Return [x, y] of the center of cell containing provided text 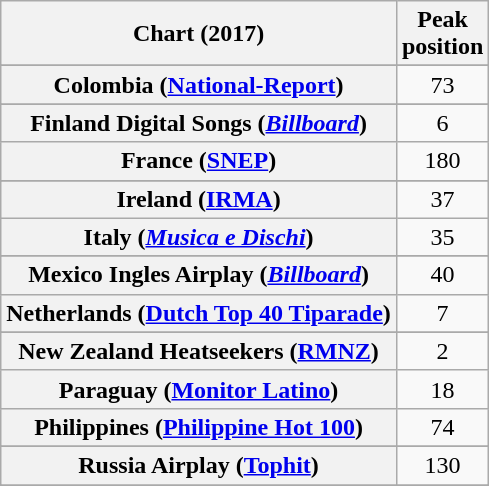
Mexico Ingles Airplay (Billboard) [199, 275]
Netherlands (Dutch Top 40 Tiparade) [199, 313]
Russia Airplay (Tophit) [199, 465]
Chart (2017) [199, 34]
74 [442, 427]
Ireland (IRMA) [199, 199]
2 [442, 351]
Philippines (Philippine Hot 100) [199, 427]
France (SNEP) [199, 161]
Paraguay (Monitor Latino) [199, 389]
New Zealand Heatseekers (RMNZ) [199, 351]
Peak position [442, 34]
18 [442, 389]
35 [442, 237]
Italy (Musica e Dischi) [199, 237]
73 [442, 85]
37 [442, 199]
6 [442, 123]
Finland Digital Songs (Billboard) [199, 123]
180 [442, 161]
7 [442, 313]
130 [442, 465]
40 [442, 275]
Colombia (National-Report) [199, 85]
